Scan for the cell matching the given text and deliver its (x, y) coordinate at center. 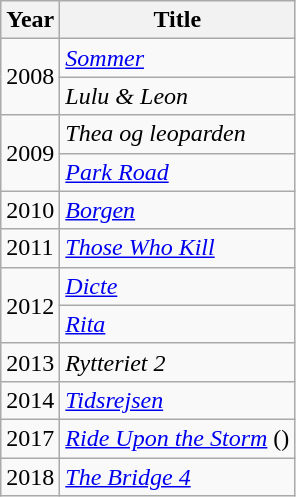
Title (178, 20)
2012 (30, 305)
Thea og leoparden (178, 134)
Those Who Kill (178, 248)
Park Road (178, 172)
The Bridge 4 (178, 477)
Rytteriet 2 (178, 362)
Borgen (178, 210)
2017 (30, 438)
Ride Upon the Storm () (178, 438)
2008 (30, 77)
2011 (30, 248)
Rita (178, 324)
2014 (30, 400)
2010 (30, 210)
2013 (30, 362)
2018 (30, 477)
2009 (30, 153)
Tidsrejsen (178, 400)
Sommer (178, 58)
Year (30, 20)
Lulu & Leon (178, 96)
Dicte (178, 286)
